Pinpoint the cell where the given text exists, returning its (X, Y) midpoint coordinate. 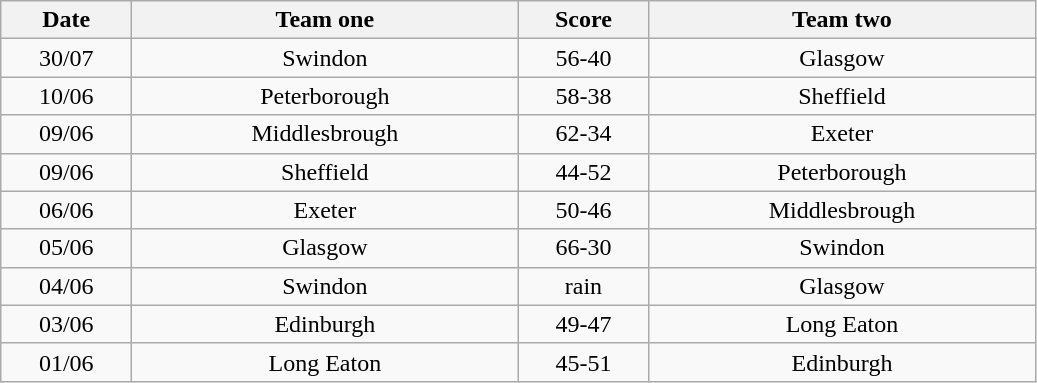
66-30 (584, 248)
06/06 (66, 210)
45-51 (584, 362)
Score (584, 20)
Date (66, 20)
58-38 (584, 96)
03/06 (66, 324)
49-47 (584, 324)
56-40 (584, 58)
30/07 (66, 58)
01/06 (66, 362)
62-34 (584, 134)
50-46 (584, 210)
rain (584, 286)
10/06 (66, 96)
Team two (842, 20)
04/06 (66, 286)
44-52 (584, 172)
Team one (325, 20)
05/06 (66, 248)
